Output the (x, y) coordinate of the center of the cell containing the given text.  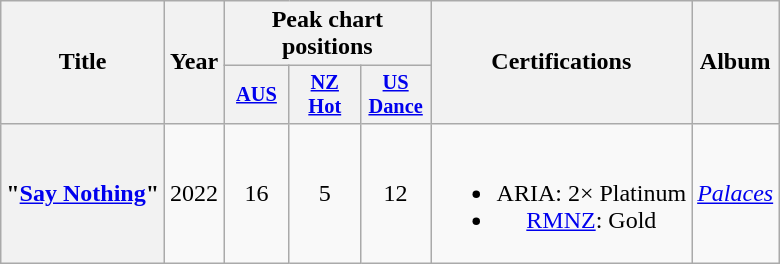
Palaces (736, 193)
16 (257, 193)
USDance (396, 95)
NZHot (324, 95)
AUS (257, 95)
12 (396, 193)
Peak chart positions (328, 34)
Year (194, 62)
"Say Nothing" (83, 193)
Certifications (562, 62)
ARIA: 2× PlatinumRMNZ: Gold (562, 193)
Title (83, 62)
5 (324, 193)
Album (736, 62)
2022 (194, 193)
